Pinpoint the cell where the given text exists, returning its [X, Y] midpoint coordinate. 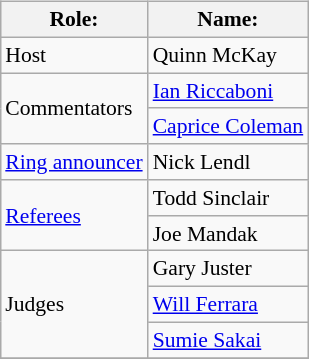
Todd Sinclair [228, 198]
Name: [228, 20]
Judges [74, 304]
Role: [74, 20]
Referees [74, 216]
Ian Riccaboni [228, 91]
Commentators [74, 108]
Will Ferrara [228, 305]
Gary Juster [228, 269]
Caprice Coleman [228, 126]
Ring announcer [74, 162]
Quinn McKay [228, 55]
Joe Mandak [228, 233]
Sumie Sakai [228, 340]
Nick Lendl [228, 162]
Host [74, 55]
